Return (x, y) of the center of cell containing provided text 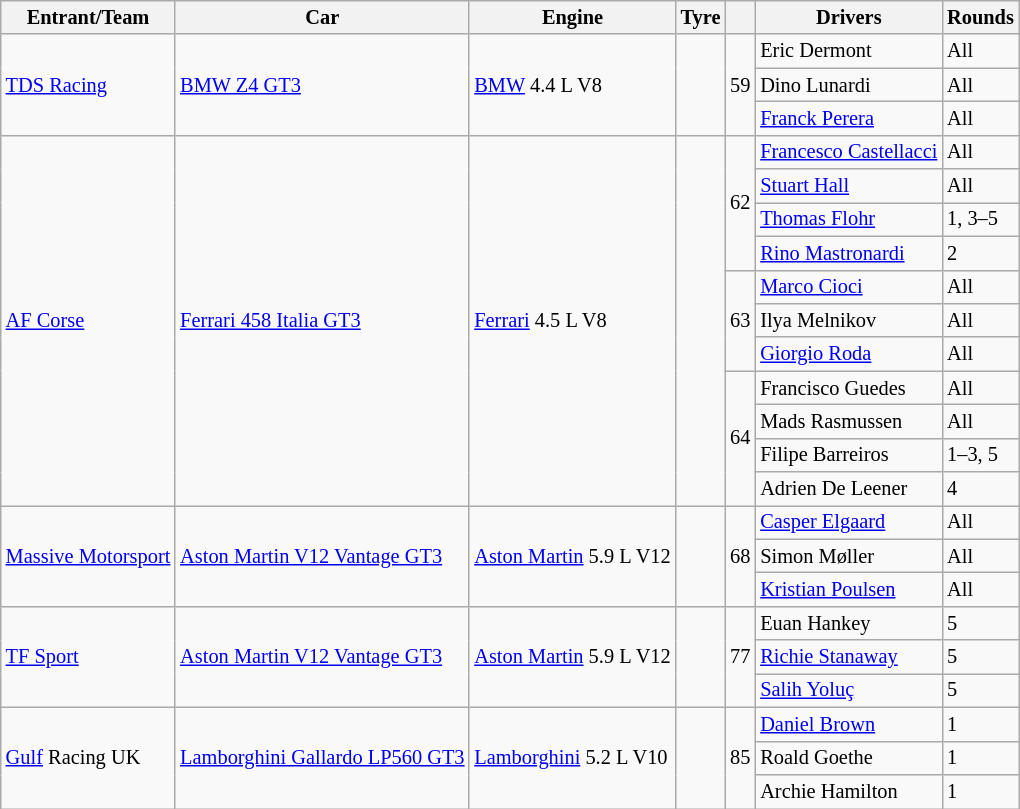
TF Sport (88, 656)
Francisco Guedes (848, 388)
BMW Z4 GT3 (322, 84)
Rino Mastronardi (848, 253)
Euan Hankey (848, 623)
Francesco Castellacci (848, 152)
Ferrari 458 Italia GT3 (322, 320)
62 (740, 202)
Salih Yoluç (848, 690)
Dino Lunardi (848, 85)
Stuart Hall (848, 186)
Archie Hamilton (848, 791)
Entrant/Team (88, 17)
77 (740, 656)
Filipe Barreiros (848, 455)
1, 3–5 (980, 219)
Drivers (848, 17)
2 (980, 253)
BMW 4.4 L V8 (572, 84)
Mads Rasmussen (848, 421)
Lamborghini Gallardo LP560 GT3 (322, 758)
Ilya Melnikov (848, 320)
4 (980, 489)
Giorgio Roda (848, 354)
Ferrari 4.5 L V8 (572, 320)
Marco Cioci (848, 287)
Franck Perera (848, 118)
Richie Stanaway (848, 657)
Simon Møller (848, 556)
Car (322, 17)
TDS Racing (88, 84)
Casper Elgaard (848, 522)
Kristian Poulsen (848, 589)
Adrien De Leener (848, 489)
1–3, 5 (980, 455)
Daniel Brown (848, 724)
Lamborghini 5.2 L V10 (572, 758)
Rounds (980, 17)
85 (740, 758)
Roald Goethe (848, 758)
Gulf Racing UK (88, 758)
Massive Motorsport (88, 556)
AF Corse (88, 320)
Engine (572, 17)
Tyre (701, 17)
68 (740, 556)
59 (740, 84)
63 (740, 320)
Thomas Flohr (848, 219)
Eric Dermont (848, 51)
64 (740, 438)
